Find where the given text appears and provide that cell's center as [x, y] coordinate. 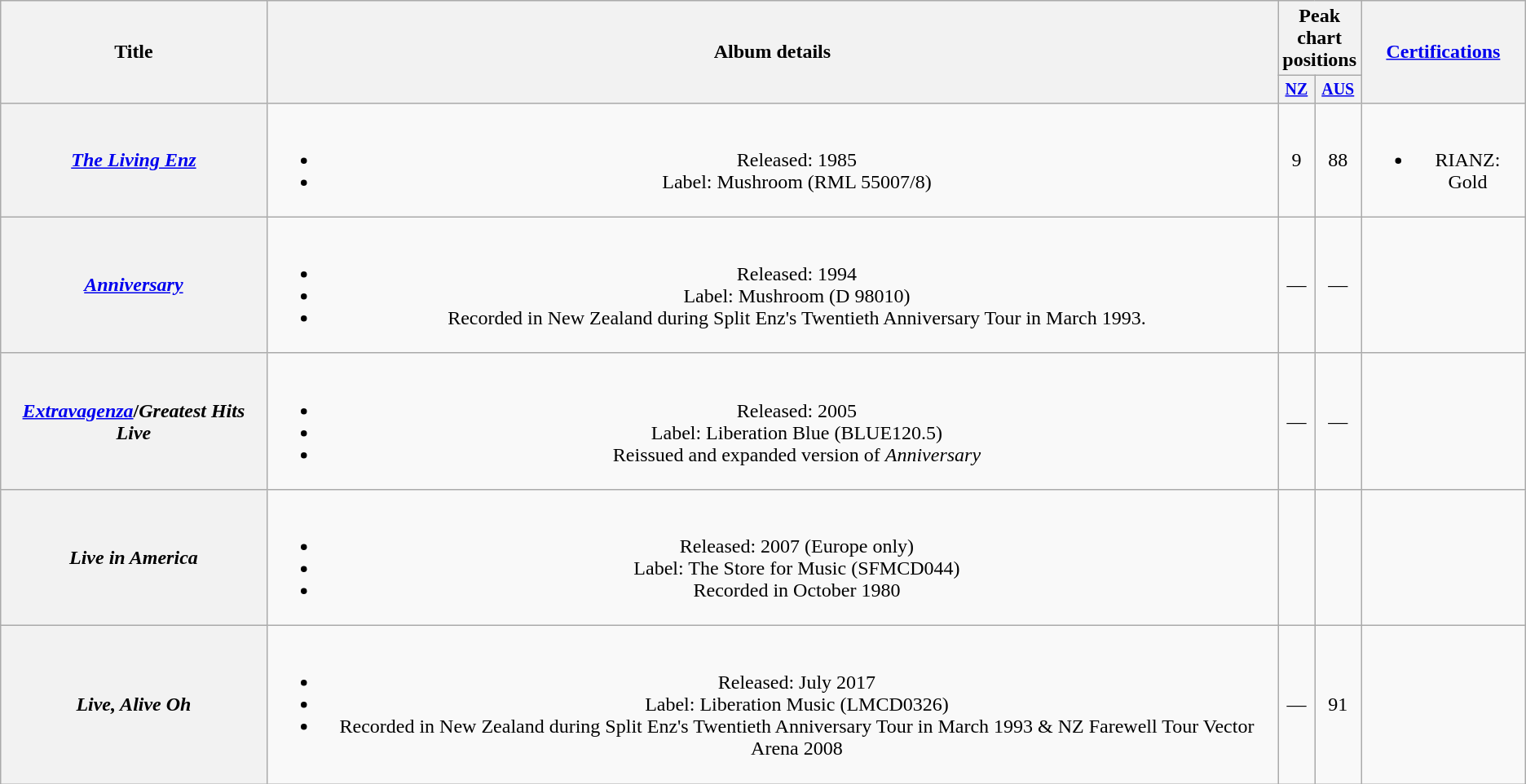
Released: 2005Label: Liberation Blue (BLUE120.5)Reissued and expanded version of Anniversary [773, 421]
Title [134, 52]
88 [1339, 160]
91 [1339, 705]
Anniversary [134, 285]
Live in America [134, 557]
RIANZ: Gold [1444, 160]
Live, Alive Oh [134, 705]
9 [1296, 160]
Released: 2007 (Europe only)Label: The Store for Music (SFMCD044)Recorded in October 1980 [773, 557]
Released: 1985Label: Mushroom (RML 55007/8) [773, 160]
NZ [1296, 90]
The Living Enz [134, 160]
Album details [773, 52]
AUS [1339, 90]
Released: 1994Label: Mushroom (D 98010)Recorded in New Zealand during Split Enz's Twentieth Anniversary Tour in March 1993. [773, 285]
Extravagenza/Greatest Hits Live [134, 421]
Peak chart positions [1320, 38]
Certifications [1444, 52]
